Output the (x, y) coordinate of the center of the cell containing the given text.  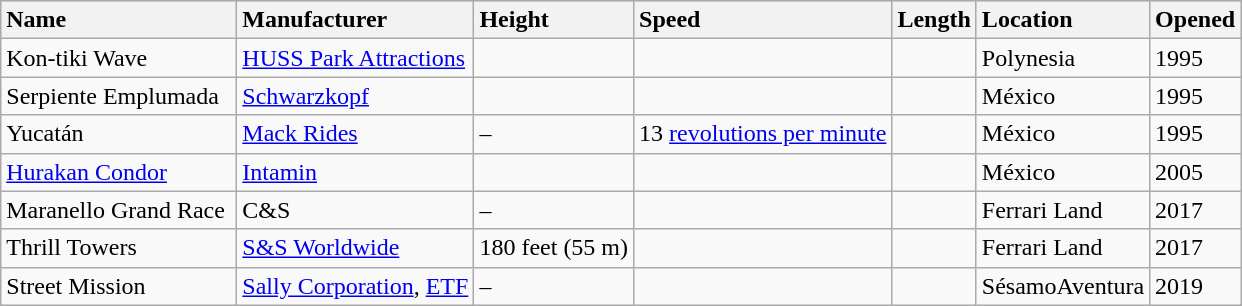
Maranello Grand Race (119, 210)
Length (934, 20)
Yucatán (119, 134)
Sally Corporation, ETF (356, 286)
Opened (1196, 20)
180 feet (55 m) (554, 248)
Street Mission (119, 286)
S&S Worldwide (356, 248)
Serpiente Emplumada (119, 96)
Height (554, 20)
Intamin (356, 172)
SésamoAventura (1062, 286)
Speed (763, 20)
HUSS Park Attractions (356, 58)
Location (1062, 20)
Kon-tiki Wave (119, 58)
Mack Rides (356, 134)
Hurakan Condor (119, 172)
Schwarzkopf (356, 96)
Name (119, 20)
Thrill Towers (119, 248)
Manufacturer (356, 20)
13 revolutions per minute (763, 134)
2005 (1196, 172)
Polynesia (1062, 58)
C&S (356, 210)
2019 (1196, 286)
